Search for the cell housing the specified text and yield its [X, Y] center coordinate. 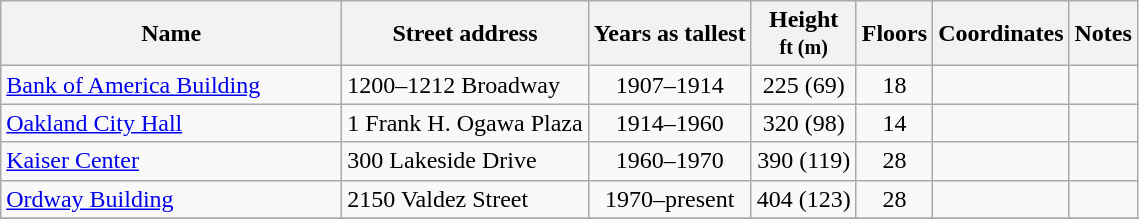
Oakland City Hall [172, 123]
1970–present [670, 199]
Coordinates [1001, 34]
Years as tallest [670, 34]
Name [172, 34]
1907–1914 [670, 85]
Heightft (m) [804, 34]
2150 Valdez Street [465, 199]
Bank of America Building [172, 85]
390 (119) [804, 161]
320 (98) [804, 123]
14 [894, 123]
Ordway Building [172, 199]
Notes [1103, 34]
1914–1960 [670, 123]
18 [894, 85]
404 (123) [804, 199]
1960–1970 [670, 161]
225 (69) [804, 85]
Street address [465, 34]
Floors [894, 34]
1 Frank H. Ogawa Plaza [465, 123]
Kaiser Center [172, 161]
1200–1212 Broadway [465, 85]
300 Lakeside Drive [465, 161]
